Detect which cell encompasses the target text, then output its (x, y) center coordinate. 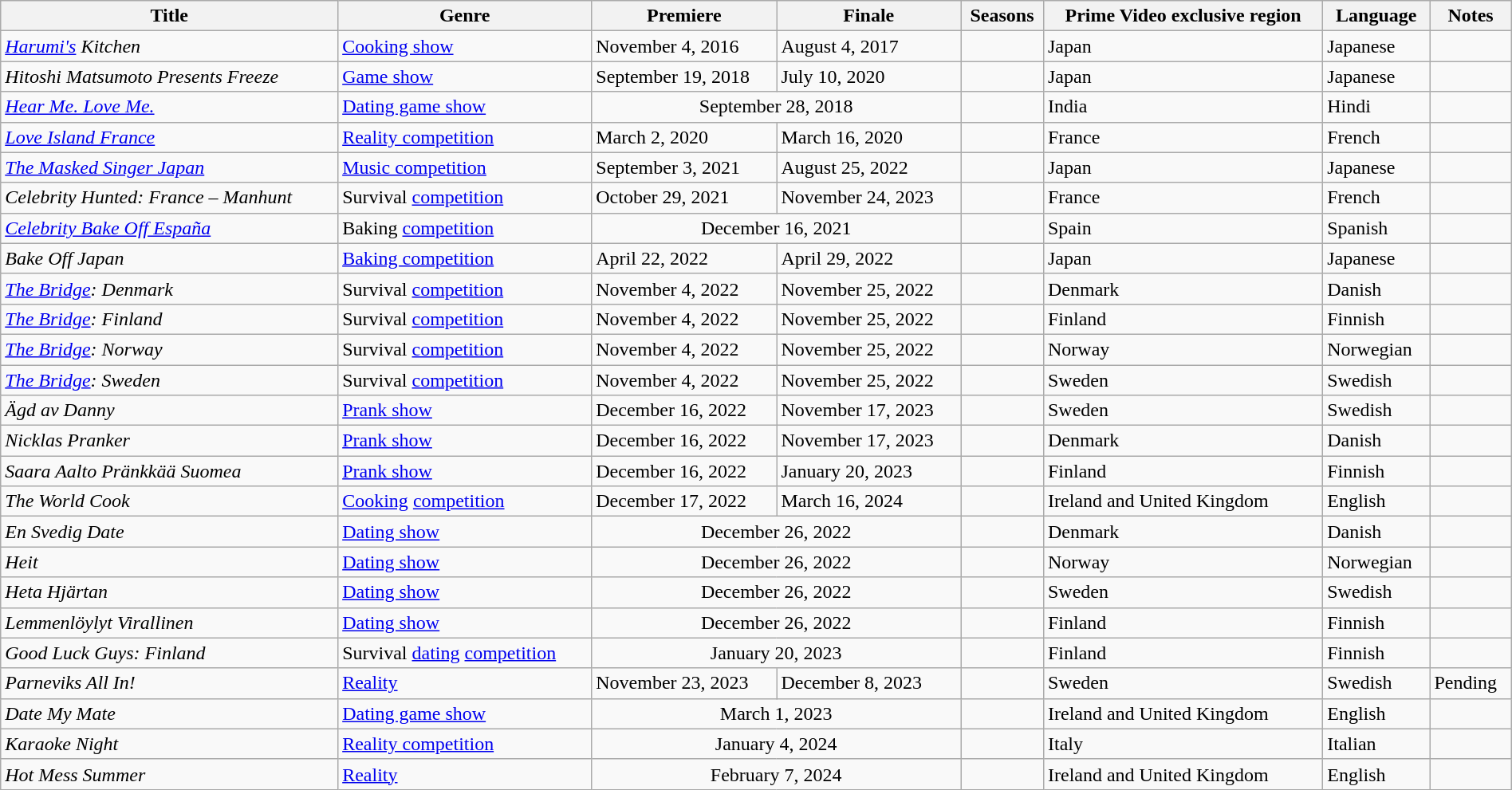
March 2, 2020 (684, 137)
Italian (1376, 744)
Spanish (1376, 228)
September 3, 2021 (684, 167)
Music competition (465, 167)
Seasons (1002, 16)
Finale (869, 16)
September 19, 2018 (684, 77)
Saara Aalto Pränkkää Suomea (169, 471)
Cooking competition (465, 501)
April 22, 2022 (684, 258)
March 16, 2020 (869, 137)
Cooking show (465, 46)
Good Luck Guys: Finland (169, 653)
The Bridge: Sweden (169, 380)
The World Cook (169, 501)
En Svedig Date (169, 532)
November 24, 2023 (869, 198)
Pending (1471, 683)
Karaoke Night (169, 744)
December 16, 2021 (777, 228)
Ägd av Danny (169, 411)
December 17, 2022 (684, 501)
March 16, 2024 (869, 501)
February 7, 2024 (777, 774)
Bake Off Japan (169, 258)
September 28, 2018 (777, 107)
Premiere (684, 16)
Italy (1183, 744)
Celebrity Hunted: France – Manhunt (169, 198)
Heta Hjärtan (169, 592)
March 1, 2023 (777, 713)
October 29, 2021 (684, 198)
Prime Video exclusive region (1183, 16)
The Bridge: Norway (169, 349)
The Bridge: Denmark (169, 289)
December 8, 2023 (869, 683)
August 4, 2017 (869, 46)
Title (169, 16)
August 25, 2022 (869, 167)
Hindi (1376, 107)
Celebrity Bake Off España (169, 228)
November 23, 2023 (684, 683)
The Masked Singer Japan (169, 167)
Spain (1183, 228)
Heit (169, 562)
Hear Me. Love Me. (169, 107)
April 29, 2022 (869, 258)
Hitoshi Matsumoto Presents Freeze (169, 77)
Survival dating competition (465, 653)
Notes (1471, 16)
The Bridge: Finland (169, 319)
Game show (465, 77)
Genre (465, 16)
Lemmenlöylyt Virallinen (169, 623)
Love Island France (169, 137)
Language (1376, 16)
Hot Mess Summer (169, 774)
Nicklas Pranker (169, 441)
January 4, 2024 (777, 744)
November 4, 2016 (684, 46)
Date My Mate (169, 713)
India (1183, 107)
Parneviks All In! (169, 683)
Harumi's Kitchen (169, 46)
July 10, 2020 (869, 77)
